Locate the cell with the specified text and output its (x, y) center coordinate. 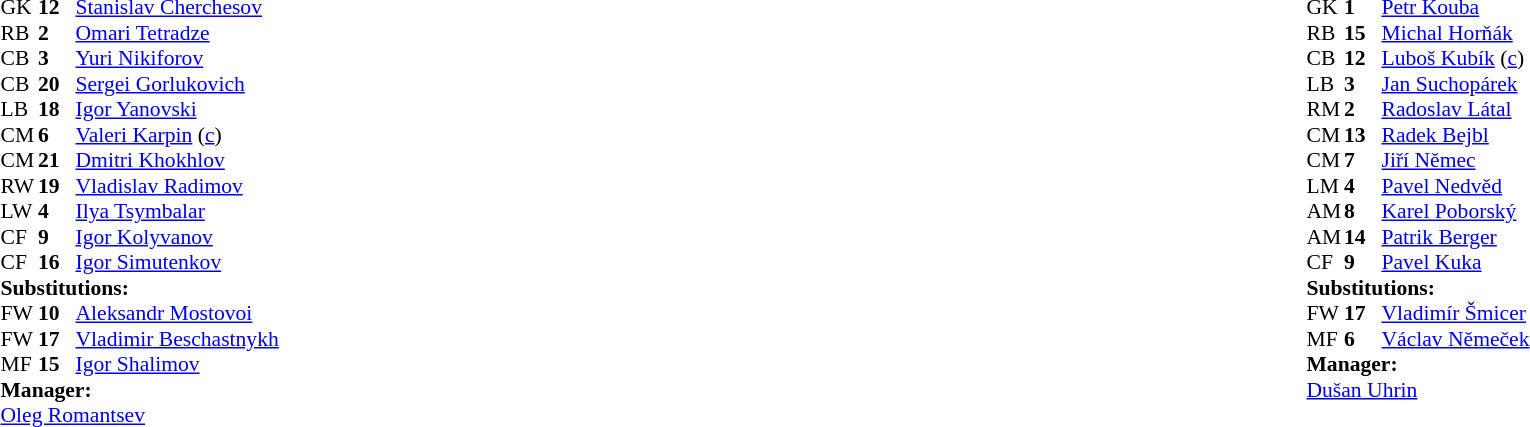
Václav Němeček (1455, 339)
Vladimir Beschastnykh (178, 339)
LW (19, 211)
Jan Suchopárek (1455, 84)
12 (1363, 59)
8 (1363, 211)
Luboš Kubík (c) (1455, 59)
13 (1363, 135)
RM (1325, 109)
Sergei Gorlukovich (178, 84)
Igor Simutenkov (178, 263)
Vladimír Šmicer (1455, 313)
Yuri Nikiforov (178, 59)
Omari Tetradze (178, 33)
Pavel Nedvěd (1455, 186)
Igor Yanovski (178, 109)
19 (57, 186)
LM (1325, 186)
Dmitri Khokhlov (178, 161)
Michal Horňák (1455, 33)
18 (57, 109)
Igor Kolyvanov (178, 237)
20 (57, 84)
16 (57, 263)
RW (19, 186)
Jiří Němec (1455, 161)
14 (1363, 237)
Igor Shalimov (178, 365)
Ilya Tsymbalar (178, 211)
Vladislav Radimov (178, 186)
7 (1363, 161)
21 (57, 161)
10 (57, 313)
Radoslav Látal (1455, 109)
Dušan Uhrin (1418, 390)
Aleksandr Mostovoi (178, 313)
Pavel Kuka (1455, 263)
Radek Bejbl (1455, 135)
Valeri Karpin (c) (178, 135)
Karel Poborský (1455, 211)
Patrik Berger (1455, 237)
